Capture the cell that displays the provided text and extract its (X, Y) central coordinate. 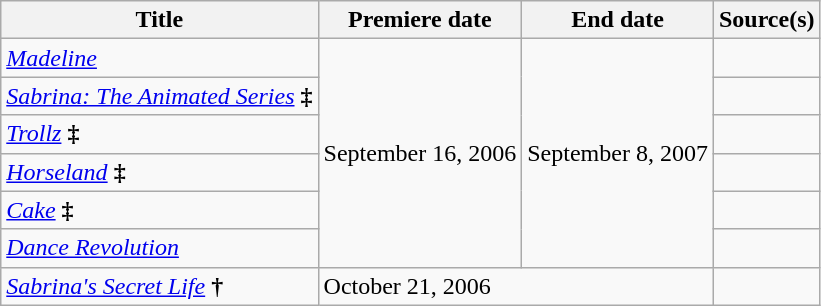
October 21, 2006 (516, 286)
Cake ‡ (160, 210)
Sabrina's Secret Life † (160, 286)
Horseland ‡ (160, 172)
Trollz ‡ (160, 134)
September 16, 2006 (420, 153)
Sabrina: The Animated Series ‡ (160, 96)
Madeline (160, 58)
End date (618, 20)
September 8, 2007 (618, 153)
Source(s) (766, 20)
Title (160, 20)
Premiere date (420, 20)
Dance Revolution (160, 248)
